Detect which cell encompasses the target text, then output its (x, y) center coordinate. 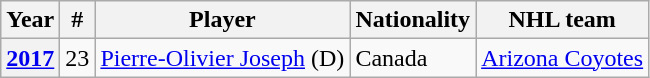
Canada (413, 58)
Nationality (413, 20)
NHL team (562, 20)
2017 (30, 58)
23 (78, 58)
Arizona Coyotes (562, 58)
Player (222, 20)
Pierre-Olivier Joseph (D) (222, 58)
# (78, 20)
Year (30, 20)
